Provide the [x, y] coordinate of the cell's center where the given text is located.  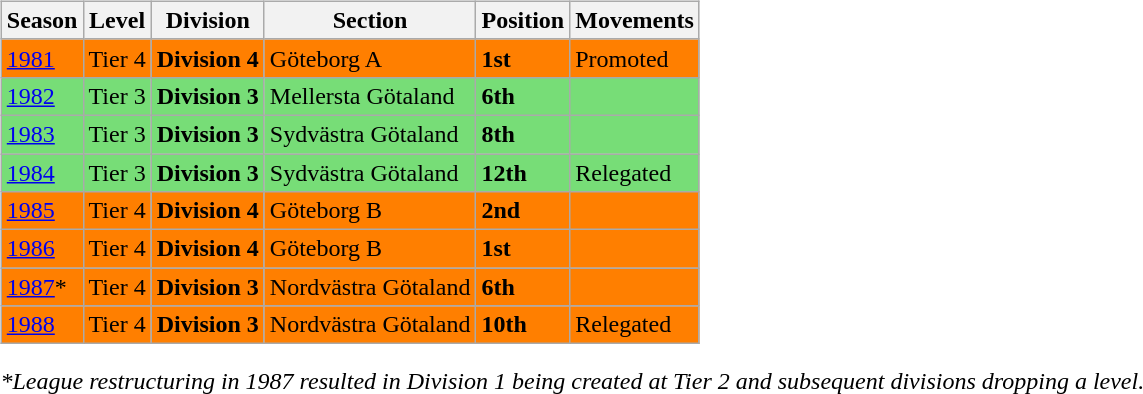
10th [523, 325]
Section [370, 20]
8th [523, 134]
Division [208, 20]
1984 [42, 173]
1983 [42, 134]
12th [523, 173]
1985 [42, 211]
Göteborg A [370, 58]
Position [523, 20]
1986 [42, 249]
2nd [523, 211]
1988 [42, 325]
1982 [42, 96]
Movements [635, 20]
Season [42, 20]
Level [117, 20]
1987* [42, 287]
1981 [42, 58]
Promoted [635, 58]
Mellersta Götaland [370, 96]
